Pinpoint the cell where the given text exists, returning its [X, Y] midpoint coordinate. 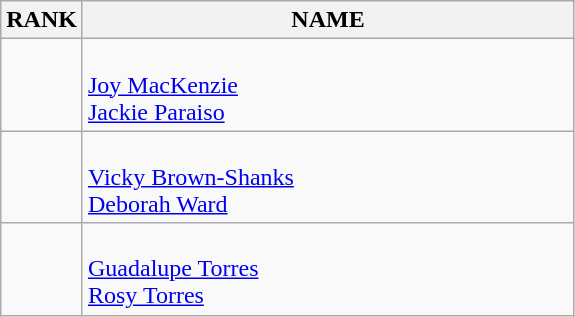
NAME [328, 20]
Joy MacKenzieJackie Paraiso [328, 85]
Vicky Brown-ShanksDeborah Ward [328, 177]
RANK [42, 20]
Guadalupe TorresRosy Torres [328, 269]
